Provide the (X, Y) coordinate of the cell's center where the given text is located.  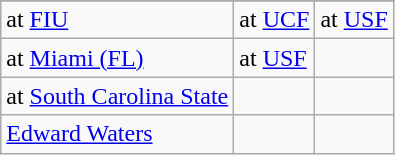
at South Carolina State (118, 96)
Edward Waters (118, 134)
at Miami (FL) (118, 58)
at FIU (118, 20)
at UCF (274, 20)
